From the cell containing the given text, extract its center point as [X, Y] coordinate. 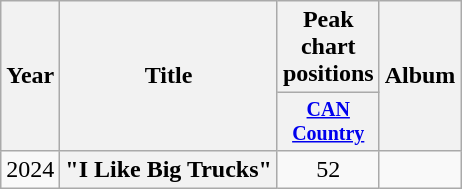
CAN Country [328, 122]
Album [420, 76]
Year [30, 76]
"I Like Big Trucks" [169, 169]
Peak chart positions [328, 47]
Title [169, 76]
2024 [30, 169]
52 [328, 169]
